Extract the [X, Y] coordinate from the center of the cell holding the provided text.  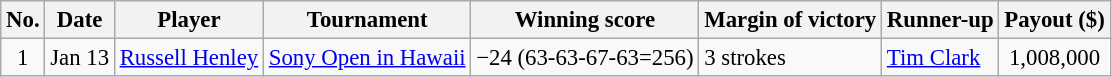
−24 (63-63-67-63=256) [585, 58]
Jan 13 [80, 58]
1,008,000 [1054, 58]
Russell Henley [188, 58]
Runner-up [940, 20]
Tournament [368, 20]
Winning score [585, 20]
Date [80, 20]
Player [188, 20]
3 strokes [790, 58]
Sony Open in Hawaii [368, 58]
Tim Clark [940, 58]
Margin of victory [790, 20]
1 [23, 58]
No. [23, 20]
Payout ($) [1054, 20]
